Extract the (x, y) coordinate from the center of the cell holding the provided text.  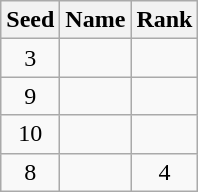
Name (96, 20)
8 (30, 172)
10 (30, 134)
9 (30, 96)
4 (164, 172)
Seed (30, 20)
3 (30, 58)
Rank (164, 20)
